Locate the cell with the specified text and output its (x, y) center coordinate. 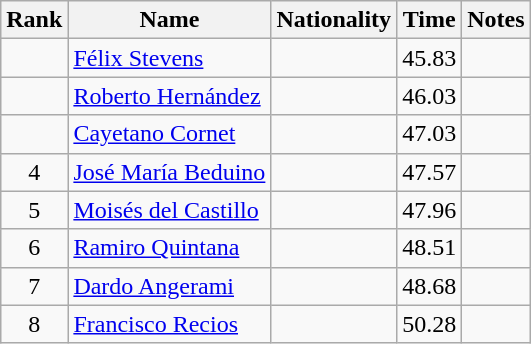
46.03 (430, 96)
47.57 (430, 172)
Time (430, 20)
8 (34, 324)
Rank (34, 20)
50.28 (430, 324)
Ramiro Quintana (170, 248)
José María Beduino (170, 172)
Notes (496, 20)
48.68 (430, 286)
Moisés del Castillo (170, 210)
5 (34, 210)
Nationality (334, 20)
Félix Stevens (170, 58)
4 (34, 172)
Roberto Hernández (170, 96)
47.96 (430, 210)
Cayetano Cornet (170, 134)
7 (34, 286)
Francisco Recios (170, 324)
6 (34, 248)
47.03 (430, 134)
45.83 (430, 58)
48.51 (430, 248)
Name (170, 20)
Dardo Angerami (170, 286)
